Identify which cell holds the provided text, then report its [X, Y] central coordinate. 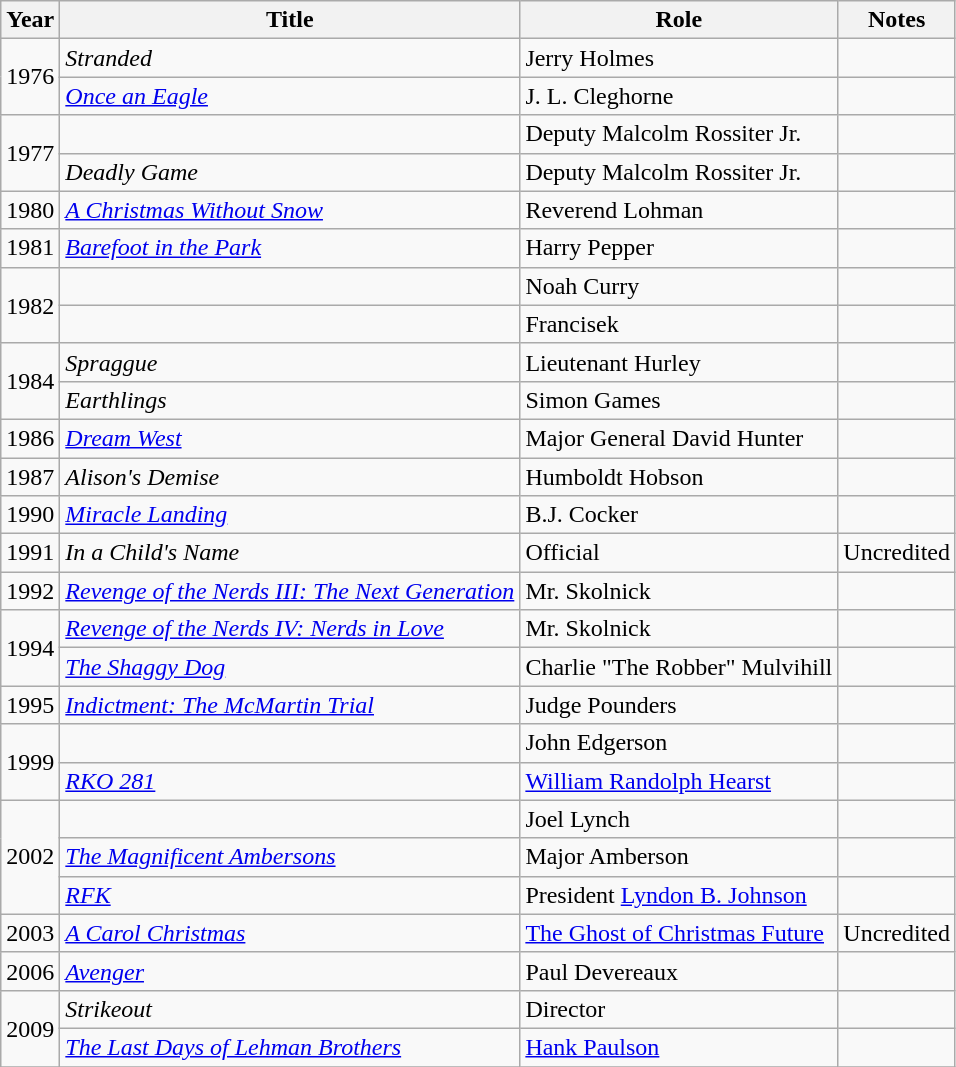
Francisek [679, 324]
Major General David Hunter [679, 438]
Stranded [290, 58]
In a Child's Name [290, 553]
Miracle Landing [290, 515]
Title [290, 20]
Hank Paulson [679, 1047]
Paul Devereaux [679, 971]
1986 [30, 438]
Simon Games [679, 400]
A Carol Christmas [290, 933]
Deadly Game [290, 172]
A Christmas Without Snow [290, 210]
J. L. Cleghorne [679, 96]
Indictment: The McMartin Trial [290, 705]
The Last Days of Lehman Brothers [290, 1047]
1987 [30, 477]
Official [679, 553]
Role [679, 20]
Avenger [290, 971]
President Lyndon B. Johnson [679, 895]
Earthlings [290, 400]
Director [679, 1009]
1982 [30, 305]
Lieutenant Hurley [679, 362]
Reverend Lohman [679, 210]
Once an Eagle [290, 96]
Noah Curry [679, 286]
Major Amberson [679, 857]
Charlie "The Robber" Mulvihill [679, 667]
1991 [30, 553]
1976 [30, 77]
Revenge of the Nerds IV: Nerds in Love [290, 629]
Barefoot in the Park [290, 248]
John Edgerson [679, 743]
RFK [290, 895]
1990 [30, 515]
Joel Lynch [679, 819]
1992 [30, 591]
Harry Pepper [679, 248]
The Magnificent Ambersons [290, 857]
Dream West [290, 438]
Notes [897, 20]
2002 [30, 857]
Alison's Demise [290, 477]
William Randolph Hearst [679, 781]
1981 [30, 248]
The Ghost of Christmas Future [679, 933]
1980 [30, 210]
Year [30, 20]
Strikeout [290, 1009]
Revenge of the Nerds III: The Next Generation [290, 591]
Jerry Holmes [679, 58]
2009 [30, 1028]
1995 [30, 705]
Spraggue [290, 362]
2006 [30, 971]
Judge Pounders [679, 705]
2003 [30, 933]
1984 [30, 381]
RKO 281 [290, 781]
1994 [30, 648]
1977 [30, 153]
1999 [30, 762]
The Shaggy Dog [290, 667]
Humboldt Hobson [679, 477]
B.J. Cocker [679, 515]
